Capture the cell that displays the provided text and extract its (x, y) central coordinate. 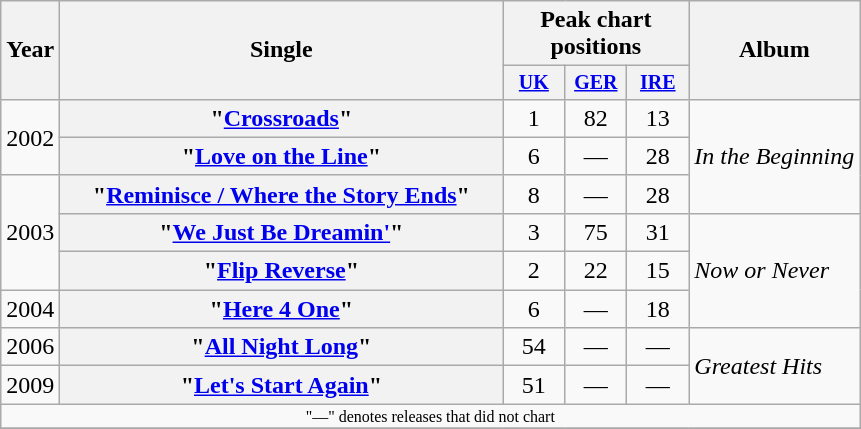
75 (596, 232)
2009 (30, 385)
"Reminisce / Where the Story Ends" (282, 194)
"—" denotes releases that did not chart (430, 416)
"We Just Be Dreamin'" (282, 232)
31 (658, 232)
"Let's Start Again" (282, 385)
3 (534, 232)
Single (282, 50)
"Love on the Line" (282, 156)
2004 (30, 309)
GER (596, 82)
15 (658, 271)
18 (658, 309)
2003 (30, 232)
Greatest Hits (774, 366)
In the Beginning (774, 156)
Year (30, 50)
IRE (658, 82)
1 (534, 118)
Album (774, 50)
2002 (30, 137)
8 (534, 194)
Now or Never (774, 270)
"Here 4 One" (282, 309)
Peak chartpositions (596, 34)
"Crossroads" (282, 118)
UK (534, 82)
54 (534, 347)
"All Night Long" (282, 347)
51 (534, 385)
82 (596, 118)
2006 (30, 347)
2 (534, 271)
22 (596, 271)
13 (658, 118)
"Flip Reverse" (282, 271)
